Capture the cell that displays the provided text and extract its [X, Y] central coordinate. 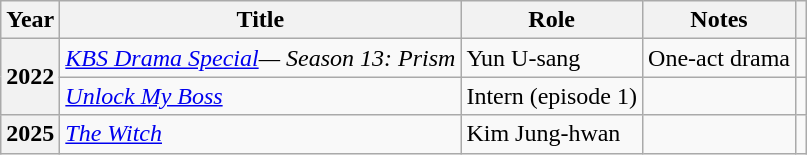
One-act drama [720, 58]
Role [552, 20]
2022 [30, 77]
KBS Drama Special— Season 13: Prism [260, 58]
Notes [720, 20]
Kim Jung-hwan [552, 134]
Title [260, 20]
Year [30, 20]
Intern (episode 1) [552, 96]
2025 [30, 134]
Unlock My Boss [260, 96]
The Witch [260, 134]
Yun U-sang [552, 58]
